Output the [x, y] coordinate of the center of the cell containing the given text.  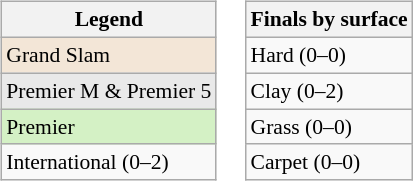
Clay (0–2) [328, 91]
Carpet (0–0) [328, 162]
Hard (0–0) [328, 55]
International (0–2) [108, 162]
Premier [108, 127]
Grand Slam [108, 55]
Grass (0–0) [328, 127]
Finals by surface [328, 20]
Legend [108, 20]
Premier M & Premier 5 [108, 91]
